Pinpoint the cell where the given text exists, returning its (X, Y) midpoint coordinate. 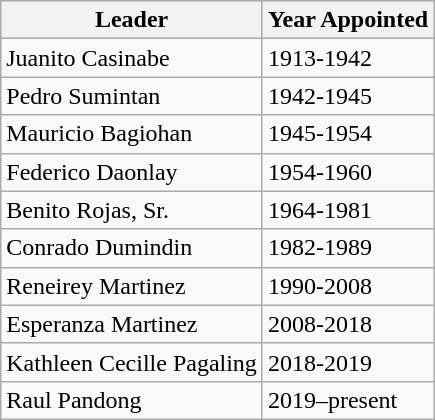
1982-1989 (348, 248)
2019–present (348, 400)
Conrado Dumindin (132, 248)
Mauricio Bagiohan (132, 134)
1942-1945 (348, 96)
1990-2008 (348, 286)
Pedro Sumintan (132, 96)
Juanito Casinabe (132, 58)
Kathleen Cecille Pagaling (132, 362)
Federico Daonlay (132, 172)
2008-2018 (348, 324)
1954-1960 (348, 172)
1913-1942 (348, 58)
Reneirey Martinez (132, 286)
1945-1954 (348, 134)
1964-1981 (348, 210)
Raul Pandong (132, 400)
Benito Rojas, Sr. (132, 210)
Year Appointed (348, 20)
Leader (132, 20)
2018-2019 (348, 362)
Esperanza Martinez (132, 324)
